Pinpoint the cell where the given text exists, returning its [X, Y] midpoint coordinate. 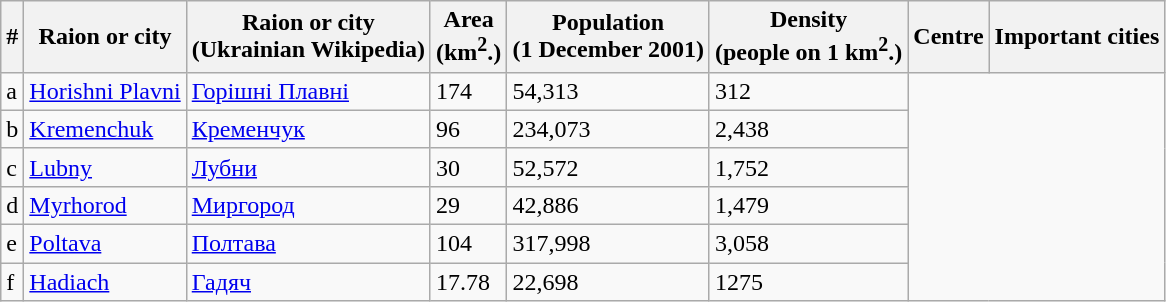
104 [468, 244]
Horishni Plavni [105, 91]
317,998 [608, 244]
42,886 [608, 205]
Area(km2.) [468, 37]
Миргород [308, 205]
d [12, 205]
Density(people on 1 km2.) [808, 37]
Poltava [105, 244]
Лубни [308, 167]
Centre [948, 37]
Полтава [308, 244]
17.78 [468, 282]
52,572 [608, 167]
Raion or city(Ukrainian Wikipedia) [308, 37]
22,698 [608, 282]
b [12, 129]
Горішні Плавні [308, 91]
2,438 [808, 129]
# [12, 37]
Hadiach [105, 282]
29 [468, 205]
96 [468, 129]
Myrhorod [105, 205]
234,073 [608, 129]
Important cities [1077, 37]
f [12, 282]
174 [468, 91]
1,479 [808, 205]
e [12, 244]
312 [808, 91]
Kremenchuk [105, 129]
Lubny [105, 167]
1275 [808, 282]
Raion or city [105, 37]
Population(1 December 2001) [608, 37]
3,058 [808, 244]
30 [468, 167]
a [12, 91]
54,313 [608, 91]
c [12, 167]
Гадяч [308, 282]
Кременчук [308, 129]
1,752 [808, 167]
